Pinpoint the cell where the given text exists, returning its [x, y] midpoint coordinate. 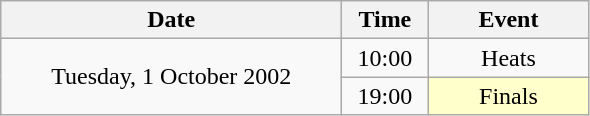
Tuesday, 1 October 2002 [172, 77]
Date [172, 20]
Heats [508, 58]
10:00 [385, 58]
19:00 [385, 96]
Time [385, 20]
Event [508, 20]
Finals [508, 96]
